Pinpoint the cell where the given text exists, returning its [X, Y] midpoint coordinate. 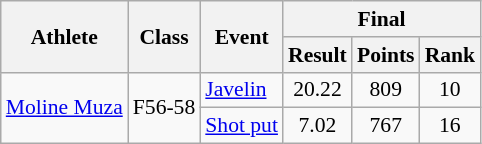
Result [318, 55]
Points [386, 55]
767 [386, 126]
7.02 [318, 126]
Event [242, 36]
Class [164, 36]
Javelin [242, 90]
Final [382, 19]
Rank [450, 55]
16 [450, 126]
Moline Muza [64, 108]
10 [450, 90]
809 [386, 90]
20.22 [318, 90]
Athlete [64, 36]
F56-58 [164, 108]
Shot put [242, 126]
